Return the [x, y] coordinate for the center point of the cell that contains the specified text.  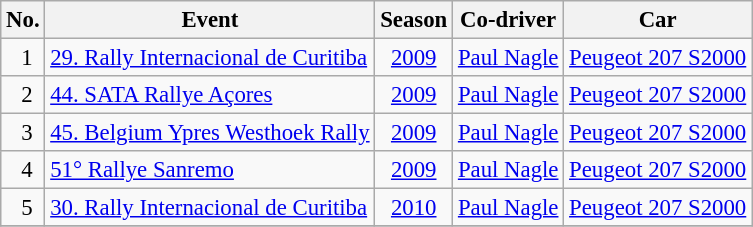
3 [23, 133]
2010 [414, 208]
2 [23, 95]
45. Belgium Ypres Westhoek Rally [210, 133]
4 [23, 170]
Season [414, 20]
30. Rally Internacional de Curitiba [210, 208]
29. Rally Internacional de Curitiba [210, 58]
Event [210, 20]
1 [23, 58]
51° Rallye Sanremo [210, 170]
44. SATA Rallye Açores [210, 95]
Co-driver [508, 20]
No. [23, 20]
5 [23, 208]
Car [658, 20]
